Identify which cell holds the provided text, then report its [x, y] central coordinate. 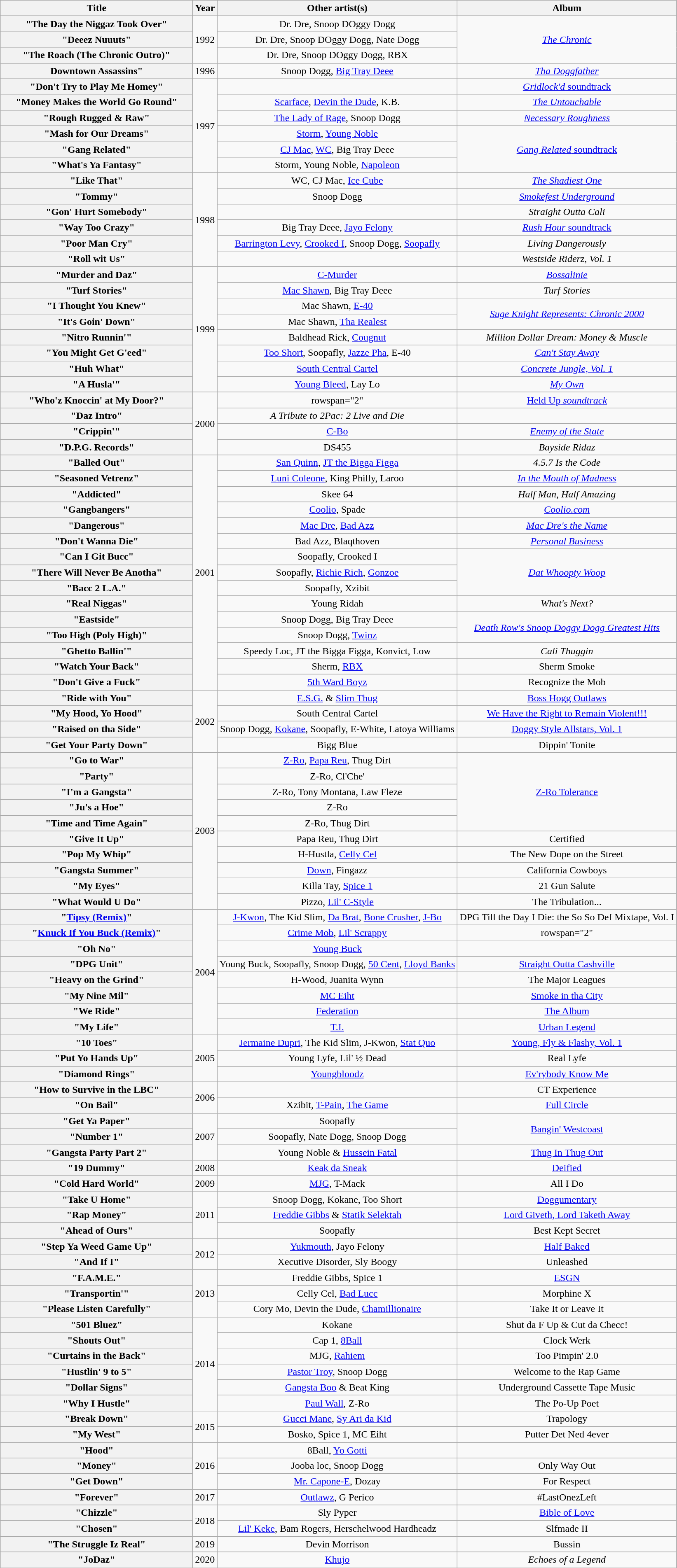
"Can I Git Bucc" [96, 557]
Snoop Dogg, Kokane, Soopafly, E-White, Latoya Williams [337, 729]
"Dollar Signs" [96, 1387]
"My Life" [96, 1027]
1997 [205, 126]
2013 [205, 1293]
Underground Cassette Tape Music [567, 1387]
2001 [205, 572]
Downtown Assassins" [96, 71]
Trapology [567, 1419]
2019 [205, 1544]
"Ju's a Hoe" [96, 807]
Death Row's Snoop Doggy Dogg Greatest Hits [567, 627]
2005 [205, 1058]
2002 [205, 721]
Thug In Thug Out [567, 1152]
Celly Cel, Bad Lucc [337, 1293]
"Poor Man Cry" [96, 243]
4.5.7 Is the Code [567, 463]
"DPG Unit" [96, 964]
"Pop My Whip" [96, 854]
Killa Tay, Spice 1 [337, 886]
Coolio, Spade [337, 510]
2016 [205, 1465]
"Gon' Hurt Somebody" [96, 212]
Yukmouth, Jayo Felony [337, 1246]
Devin Morrison [337, 1544]
Soopafly, Richie Rich, Gonzoe [337, 572]
Putter Det Ned 4ever [567, 1434]
Storm, Young Noble [337, 133]
Echoes of a Legend [567, 1560]
"There Will Never Be Anotha" [96, 572]
California Cowboys [567, 870]
Smoke in tha City [567, 996]
1999 [205, 329]
"Heavy on the Grind" [96, 980]
Bad Azz, Blaqthoven [337, 541]
A Tribute to 2Pac: 2 Live and Die [337, 415]
Mac Shawn, Tha Realest [337, 322]
"Ahead of Ours" [96, 1231]
Coolio.com [567, 510]
Jermaine Dupri, The Kid Slim, J-Kwon, Stat Quo [337, 1043]
The Po-Up Poet [567, 1403]
Pizzo, Lil' C-Style [337, 901]
"Go to War" [96, 761]
The New Dope on the Street [567, 854]
"F.A.M.E." [96, 1278]
The Chronic [567, 40]
Cap 1, 8Ball [337, 1340]
Westside Riderz, Vol. 1 [567, 259]
"Eastside" [96, 619]
Z-Ro, Tony Montana, Law Fleze [337, 792]
"Transportin'" [96, 1293]
E.S.G. & Slim Thug [337, 698]
The Major Leagues [567, 980]
"Raised on tha Side" [96, 729]
"Step Ya Weed Game Up" [96, 1246]
Pastor Troy, Snoop Dogg [337, 1372]
The Lady of Rage, Snoop Dogg [337, 118]
Concrete Jungle, Vol. 1 [567, 369]
"Too High (Poly High)" [96, 635]
5th Ward Boyz [337, 682]
"Money Makes the World Go Round" [96, 102]
Baldhead Rick, Cougnut [337, 337]
2007 [205, 1136]
"Mash for Our Dreams" [96, 133]
Best Kept Secret [567, 1231]
"Diamond Rings" [96, 1074]
Take It or Leave It [567, 1309]
Other artist(s) [337, 8]
Urban Legend [567, 1027]
Bible of Love [567, 1513]
Mac Dre, Bad Azz [337, 525]
Half Baked [567, 1246]
The Tribulation... [567, 901]
2012 [205, 1254]
"The Day the Niggaz Took Over" [96, 24]
1996 [205, 71]
Xzibit, T-Pain, The Game [337, 1105]
Snoop Dogg, Kokane, Too Short [337, 1199]
Outlawz, G Perico [337, 1497]
Dr. Dre, Snoop DOggy Dogg, Nate Dogg [337, 40]
Freddie Gibbs, Spice 1 [337, 1278]
Sly Pyper [337, 1513]
Bangin' Westcoast [567, 1129]
"Put Yo Hands Up" [96, 1058]
Certified [567, 839]
"We Ride" [96, 1011]
Luni Coleone, King Philly, Laroo [337, 478]
Young Buck, Soopafly, Snoop Dogg, 50 Cent, Lloyd Banks [337, 964]
"Why I Hustle" [96, 1403]
"My West" [96, 1434]
"Tipsy (Remix)" [96, 917]
In the Mouth of Madness [567, 478]
Straight Outta Cashville [567, 964]
"On Bail" [96, 1105]
Young Lyfe, Lil' ½ Dead [337, 1058]
Gridlock'd soundtrack [567, 86]
Smokefest Underground [567, 196]
"How to Survive in the LBC" [96, 1090]
Mr. Capone-E, Dozay [337, 1482]
"Bacc 2 L.A." [96, 588]
Z-Ro, Thug Dirt [337, 823]
Young Bleed, Lay Lo [337, 384]
Gucci Mane, Sy Ari da Kid [337, 1419]
Snoop Dogg, Twinz [337, 635]
Boss Hogg Outlaws [567, 698]
Recognize the Mob [567, 682]
"Money" [96, 1466]
2003 [205, 831]
We Have the Right to Remain Violent!!! [567, 714]
2009 [205, 1183]
Cory Mo, Devin the Dude, Chamillionaire [337, 1309]
Kokane [337, 1325]
"JoDaz" [96, 1560]
2020 [205, 1560]
"Murder and Daz" [96, 275]
"Ghetto Ballin'" [96, 651]
"What Would U Do" [96, 901]
Dr. Dre, Snoop DOggy Dogg [337, 24]
"My Nine Mil" [96, 996]
Deified [567, 1168]
Xecutive Disorder, Sly Boogy [337, 1262]
Sherm Smoke [567, 666]
H-Wood, Juanita Wynn [337, 980]
Gang Related soundtrack [567, 149]
"Number 1" [96, 1136]
Z-Ro [337, 807]
Barrington Levy, Crooked I, Snoop Dogg, Soopafly [337, 243]
"I'm a Gangsta" [96, 792]
"Chizzle" [96, 1513]
"D.P.G. Records" [96, 447]
1998 [205, 219]
"Shouts Out" [96, 1340]
Lord Giveth, Lord Taketh Away [567, 1215]
"My Hood, Yo Hood" [96, 714]
#LastOnezLeft [567, 1497]
Z-Ro, Papa Reu, Thug Dirt [337, 761]
Only Way Out [567, 1466]
"Don't Give a Fuck" [96, 682]
"Give It Up" [96, 839]
"Crippin'" [96, 431]
"Chosen" [96, 1528]
"My Eyes" [96, 886]
Unleashed [567, 1262]
"Oh No" [96, 948]
Sherm, RBX [337, 666]
"Roll wit Us" [96, 259]
Skee 64 [337, 494]
Doggy Style Allstars, Vol. 1 [567, 729]
Lil' Keke, Bam Rogers, Herschelwood Hardheadz [337, 1528]
"Forever" [96, 1497]
Clock Werk [567, 1340]
Million Dollar Dream: Money & Muscle [567, 337]
2014 [205, 1364]
Morphine X [567, 1293]
"Get Down" [96, 1482]
"Way Too Crazy" [96, 228]
DS455 [337, 447]
Speedy Loc, JT the Bigga Figga, Konvict, Low [337, 651]
"You Might Get G'eed" [96, 353]
Held Up soundtrack [567, 400]
Young, Fly & Flashy, Vol. 1 [567, 1043]
"Hood" [96, 1450]
Big Tray Deee, Jayo Felony [337, 228]
Bossalinie [567, 275]
Young Noble & Hussein Fatal [337, 1152]
"Dangerous" [96, 525]
Cali Thuggin [567, 651]
"Watch Your Back" [96, 666]
"Get Ya Paper" [96, 1121]
MJG, T-Mack [337, 1183]
Z-Ro Tolerance [567, 792]
Bayside Ridaz [567, 447]
Youngbloodz [337, 1074]
Album [567, 8]
2018 [205, 1521]
Down, Fingazz [337, 870]
San Quinn, JT the Bigga Figga [337, 463]
"And If I" [96, 1262]
Living Dangerously [567, 243]
Shut da F Up & Cut da Checc! [567, 1325]
Ev'rybody Know Me [567, 1074]
Rush Hour soundtrack [567, 228]
"Rough Rugged & Raw" [96, 118]
"Huh What" [96, 369]
"Take U Home" [96, 1199]
What's Next? [567, 604]
Federation [337, 1011]
Doggumentary [567, 1199]
2015 [205, 1426]
Mac Shawn, E-40 [337, 306]
Z-Ro, Cl'Che' [337, 776]
"Cold Hard World" [96, 1183]
"Who'z Knoccin' at My Door?" [96, 400]
"I Thought You Knew" [96, 306]
"Gang Related" [96, 149]
2017 [205, 1497]
"Curtains in the Back" [96, 1356]
"Deeez Nuuuts" [96, 40]
21 Gun Salute [567, 886]
"Knuck If You Buck (Remix)" [96, 933]
"Don't Try to Play Me Homey" [96, 86]
Bosko, Spice 1, MC Eiht [337, 1434]
Dippin' Tonite [567, 745]
"Hustlin' 9 to 5" [96, 1372]
Real Lyfe [567, 1058]
Soopafly, Crooked I [337, 557]
"Nitro Runnin'" [96, 337]
"Gangsta Party Part 2" [96, 1152]
All I Do [567, 1183]
2008 [205, 1168]
"Tommy" [96, 196]
CJ Mac, WC, Big Tray Deee [337, 149]
"Gangsta Summer" [96, 870]
Dat Whoopty Woop [567, 572]
The Untouchable [567, 102]
The Album [567, 1011]
Too Short, Soopafly, Jazze Pha, E-40 [337, 353]
"Daz Intro" [96, 415]
Turf Stories [567, 290]
The Shadiest One [567, 180]
Mac Dre's the Name [567, 525]
"10 Toes" [96, 1043]
"Time and Time Again" [96, 823]
CT Experience [567, 1090]
Suge Knight Represents: Chronic 2000 [567, 314]
"Seasoned Vetrenz" [96, 478]
Personal Business [567, 541]
2011 [205, 1215]
"Addicted" [96, 494]
Crime Mob, Lil' Scrappy [337, 933]
"Please Listen Carefully" [96, 1309]
Jooba loc, Snoop Dogg [337, 1466]
For Respect [567, 1482]
Mac Shawn, Big Tray Deee [337, 290]
"What's Ya Fantasy" [96, 165]
"Ride with You" [96, 698]
DPG Till the Day I Die: the So So Def Mixtape, Vol. I [567, 917]
Papa Reu, Thug Dirt [337, 839]
"Rap Money" [96, 1215]
Keak da Sneak [337, 1168]
Soopafly, Xzibit [337, 588]
"It's Goin' Down" [96, 322]
"Gangbangers" [96, 510]
Khujo [337, 1560]
MC Eiht [337, 996]
"19 Dummy" [96, 1168]
Slfmade II [567, 1528]
Half Man, Half Amazing [567, 494]
"Break Down" [96, 1419]
"Party" [96, 776]
Bigg Blue [337, 745]
"Like That" [96, 180]
"Get Your Party Down" [96, 745]
"A Husla'" [96, 384]
"Real Niggas" [96, 604]
2004 [205, 972]
2006 [205, 1097]
Young Buck [337, 948]
My Own [567, 384]
8Ball, Yo Gotti [337, 1450]
C-Murder [337, 275]
Young Ridah [337, 604]
"The Roach (The Chronic Outro)" [96, 55]
"501 Bluez" [96, 1325]
Welcome to the Rap Game [567, 1372]
ESGN [567, 1278]
Can't Stay Away [567, 353]
Paul Wall, Z-Ro [337, 1403]
2000 [205, 423]
Freddie Gibbs & Statik Selektah [337, 1215]
Gangsta Boo & Beat King [337, 1387]
"Don't Wanna Die" [96, 541]
Dr. Dre, Snoop DOggy Dogg, RBX [337, 55]
Enemy of the State [567, 431]
Scarface, Devin the Dude, K.B. [337, 102]
Title [96, 8]
"The Struggle Iz Real" [96, 1544]
Too Pimpin' 2.0 [567, 1356]
C-Bo [337, 431]
Necessary Roughness [567, 118]
Storm, Young Noble, Napoleon [337, 165]
Tha Doggfather [567, 71]
"Turf Stories" [96, 290]
Year [205, 8]
"Balled Out" [96, 463]
T.I. [337, 1027]
J-Kwon, The Kid Slim, Da Brat, Bone Crusher, J-Bo [337, 917]
Soopafly, Nate Dogg, Snoop Dogg [337, 1136]
MJG, Rahiem [337, 1356]
H-Hustla, Celly Cel [337, 854]
1992 [205, 40]
WC, CJ Mac, Ice Cube [337, 180]
Full Circle [567, 1105]
Straight Outta Cali [567, 212]
Snoop Dogg [337, 196]
Bussin [567, 1544]
